Return [X, Y] of the center of cell containing provided text 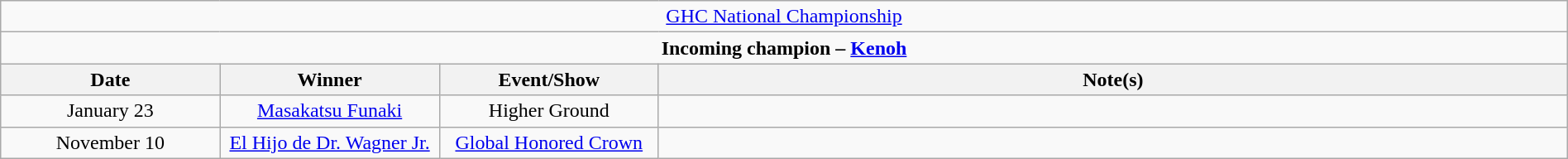
Date [111, 79]
Event/Show [549, 79]
Winner [329, 79]
Incoming champion – Kenoh [784, 48]
GHC National Championship [784, 17]
Global Honored Crown [549, 142]
El Hijo de Dr. Wagner Jr. [329, 142]
January 23 [111, 111]
Masakatsu Funaki [329, 111]
November 10 [111, 142]
Note(s) [1113, 79]
Higher Ground [549, 111]
